For the text-containing cell, return its midpoint in [X, Y] coordinate format. 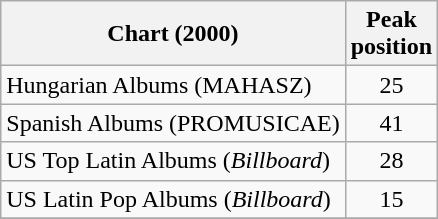
Chart (2000) [173, 34]
Spanish Albums (PROMUSICAE) [173, 123]
15 [391, 199]
US Top Latin Albums (Billboard) [173, 161]
US Latin Pop Albums (Billboard) [173, 199]
Hungarian Albums (MAHASZ) [173, 85]
25 [391, 85]
Peakposition [391, 34]
28 [391, 161]
41 [391, 123]
